Capture the cell that displays the provided text and extract its [x, y] central coordinate. 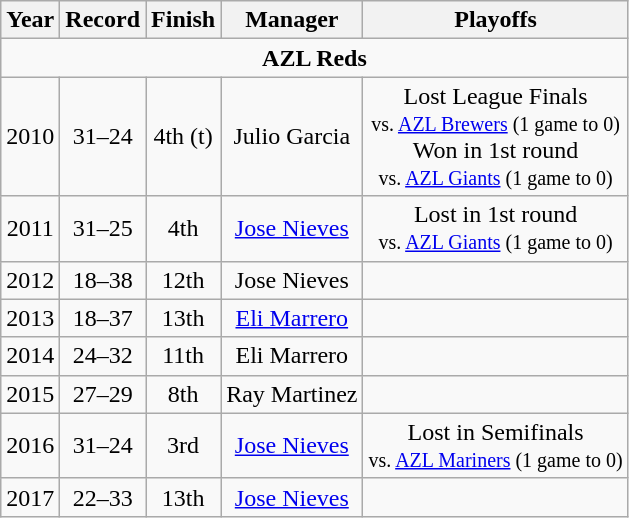
Record [103, 20]
2010 [30, 136]
18–37 [103, 318]
2013 [30, 318]
Lost in Semifinalsvs. AZL Mariners (1 game to 0) [496, 446]
Julio Garcia [292, 136]
2012 [30, 280]
2014 [30, 356]
Ray Martinez [292, 394]
27–29 [103, 394]
22–33 [103, 497]
2017 [30, 497]
2011 [30, 228]
Finish [184, 20]
4th [184, 228]
18–38 [103, 280]
2016 [30, 446]
Lost in 1st roundvs. AZL Giants (1 game to 0) [496, 228]
3rd [184, 446]
Playoffs [496, 20]
12th [184, 280]
8th [184, 394]
24–32 [103, 356]
Lost League Finalsvs. AZL Brewers (1 game to 0)Won in 1st roundvs. AZL Giants (1 game to 0) [496, 136]
Year [30, 20]
31–25 [103, 228]
4th (t) [184, 136]
Manager [292, 20]
2015 [30, 394]
AZL Reds [314, 58]
11th [184, 356]
